Identify which cell holds the provided text, then report its (X, Y) central coordinate. 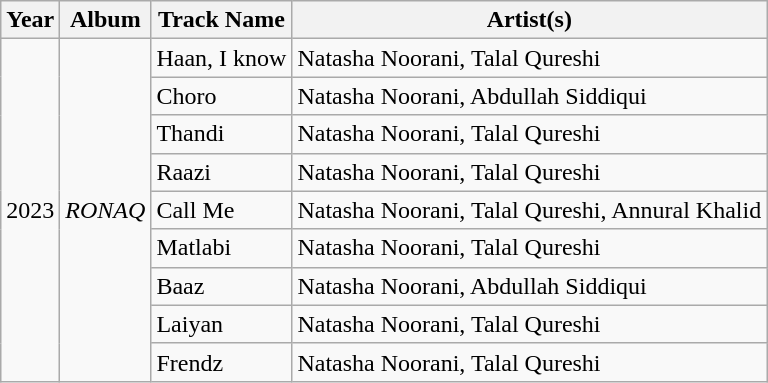
Choro (222, 96)
Thandi (222, 134)
Album (106, 20)
Raazi (222, 172)
Haan, I know (222, 58)
Call Me (222, 210)
Track Name (222, 20)
Year (30, 20)
Artist(s) (530, 20)
Frendz (222, 362)
Natasha Noorani, Talal Qureshi, Annural Khalid (530, 210)
Baaz (222, 286)
RONAQ (106, 210)
Laiyan (222, 324)
2023 (30, 210)
Matlabi (222, 248)
